Determine the [x, y] coordinate at the center of the cell enclosing the given text.  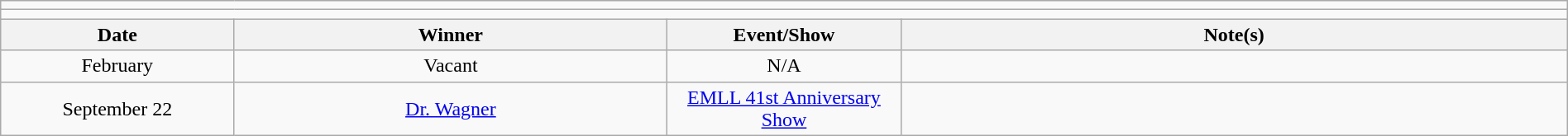
September 22 [117, 109]
EMLL 41st Anniversary Show [784, 109]
Event/Show [784, 35]
Dr. Wagner [451, 109]
Vacant [451, 66]
February [117, 66]
N/A [784, 66]
Winner [451, 35]
Date [117, 35]
Note(s) [1234, 35]
